Extract the [X, Y] coordinate from the center of the cell holding the provided text.  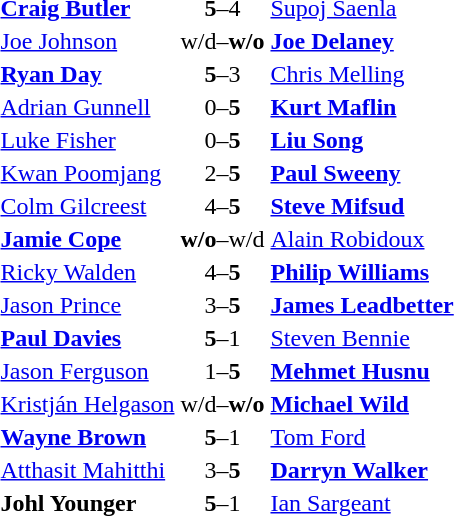
w/o–w/d [222, 239]
1–5 [222, 371]
5–3 [222, 74]
2–5 [222, 173]
